Find where the given text appears and provide that cell's center as [X, Y] coordinate. 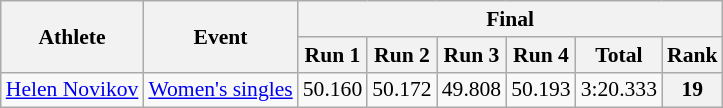
Run 2 [402, 55]
50.193 [540, 90]
Event [220, 36]
Athlete [72, 36]
3:20.333 [619, 90]
50.172 [402, 90]
Run 4 [540, 55]
Total [619, 55]
Run 3 [472, 55]
Women's singles [220, 90]
Final [510, 19]
Rank [692, 55]
50.160 [332, 90]
Helen Novikov [72, 90]
19 [692, 90]
49.808 [472, 90]
Run 1 [332, 55]
